Return the [X, Y] coordinate for the center point of the cell that contains the specified text.  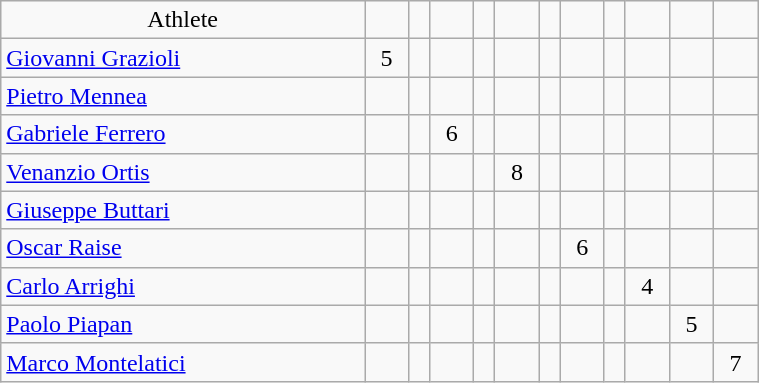
Athlete [183, 20]
Giovanni Grazioli [183, 58]
Giuseppe Buttari [183, 210]
Venanzio Ortis [183, 172]
Marco Montelatici [183, 362]
4 [647, 286]
7 [735, 362]
Carlo Arrighi [183, 286]
8 [517, 172]
Gabriele Ferrero [183, 134]
Oscar Raise [183, 248]
Pietro Mennea [183, 96]
Paolo Piapan [183, 324]
